Extract the (X, Y) coordinate from the center of the cell holding the provided text.  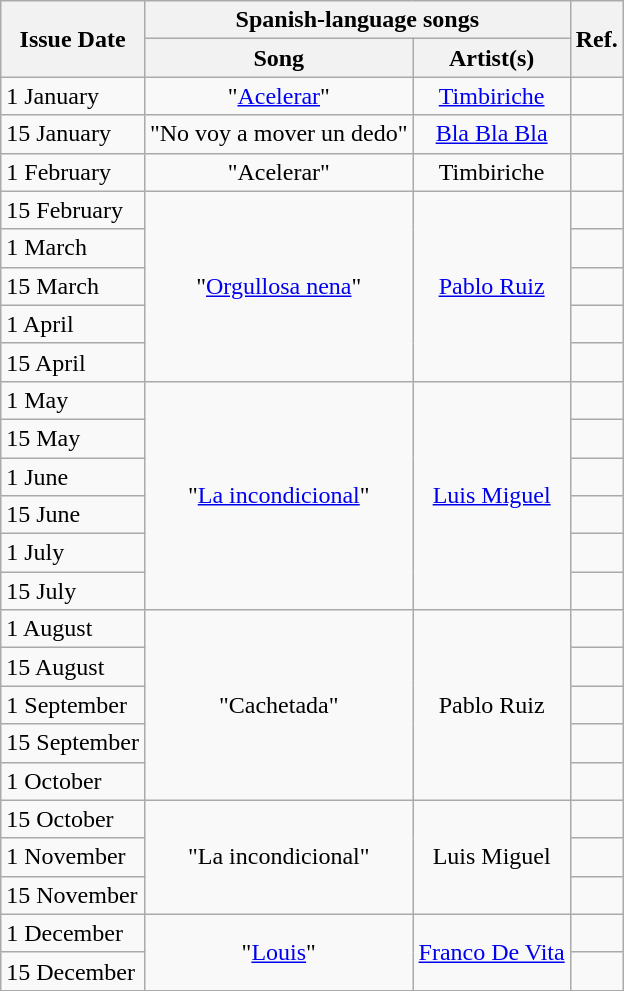
"No voy a mover un dedo" (278, 134)
1 January (73, 96)
15 September (73, 743)
15 October (73, 819)
15 December (73, 971)
1 May (73, 400)
15 April (73, 362)
15 June (73, 515)
1 November (73, 857)
1 June (73, 477)
1 August (73, 629)
Issue Date (73, 39)
"Cachetada" (278, 705)
15 February (73, 210)
Artist(s) (492, 58)
"Orgullosa nena" (278, 286)
15 August (73, 667)
1 April (73, 324)
Song (278, 58)
Franco De Vita (492, 952)
1 March (73, 248)
15 July (73, 591)
1 September (73, 705)
1 October (73, 781)
Bla Bla Bla (492, 134)
1 December (73, 933)
15 March (73, 286)
15 May (73, 438)
"Louis" (278, 952)
15 January (73, 134)
15 November (73, 895)
1 July (73, 553)
Ref. (596, 39)
Spanish-language songs (357, 20)
1 February (73, 172)
